For the text-containing cell, return its midpoint in (X, Y) coordinate format. 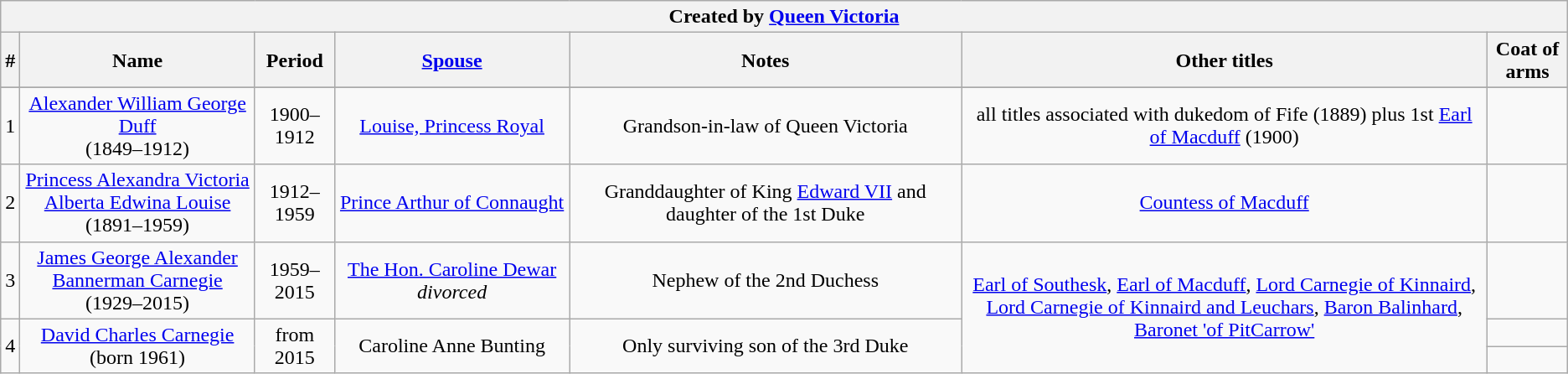
Earl of Southesk, Earl of Macduff, Lord Carnegie of Kinnaird, Lord Carnegie of Kinnaird and Leuchars, Baron Balinhard, Baronet 'of PitCarrow' (1225, 307)
Granddaughter of King Edward VII and daughter of the 1st Duke (766, 203)
David Charles Carnegie(born 1961) (137, 345)
# (10, 60)
Coat of arms (1528, 60)
Princess Alexandra Victoria Alberta Edwina Louise(1891–1959) (137, 203)
Created by Queen Victoria (784, 17)
Notes (766, 60)
all titles associated with dukedom of Fife (1889) plus 1st Earl of Macduff (1900) (1225, 126)
Alexander William George Duff(1849–1912) (137, 126)
Name (137, 60)
Louise, Princess Royal (452, 126)
The Hon. Caroline Dewar divorced (452, 280)
Nephew of the 2nd Duchess (766, 280)
Countess of Macduff (1225, 203)
Caroline Anne Bunting (452, 345)
Spouse (452, 60)
Prince Arthur of Connaught (452, 203)
Grandson-in-law of Queen Victoria (766, 126)
Only surviving son of the 3rd Duke (766, 345)
2 (10, 203)
Period (295, 60)
James George Alexander Bannerman Carnegie(1929–2015) (137, 280)
1959–2015 (295, 280)
1 (10, 126)
3 (10, 280)
from 2015 (295, 345)
4 (10, 345)
1912–1959 (295, 203)
1900–1912 (295, 126)
Other titles (1225, 60)
